Return the (X, Y) coordinate for the center point of the cell that contains the specified text.  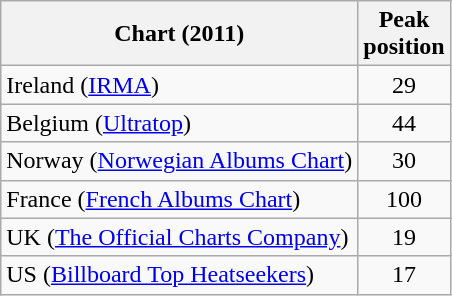
Peakposition (404, 34)
17 (404, 275)
44 (404, 123)
19 (404, 237)
Ireland (IRMA) (180, 85)
US (Billboard Top Heatseekers) (180, 275)
France (French Albums Chart) (180, 199)
Belgium (Ultratop) (180, 123)
100 (404, 199)
UK (The Official Charts Company) (180, 237)
30 (404, 161)
29 (404, 85)
Norway (Norwegian Albums Chart) (180, 161)
Chart (2011) (180, 34)
